Locate the cell with the specified text and output its (X, Y) center coordinate. 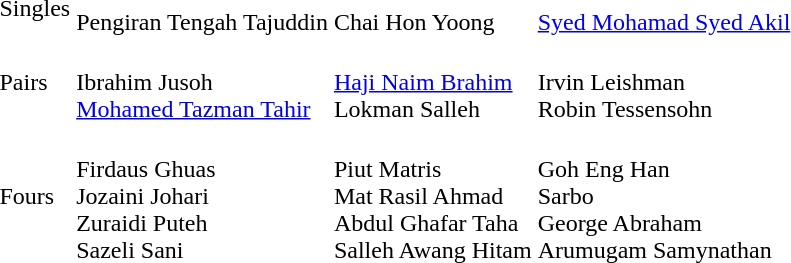
Haji Naim BrahimLokman Salleh (432, 82)
Ibrahim JusohMohamed Tazman Tahir (202, 82)
